Capture the cell that displays the provided text and extract its (x, y) central coordinate. 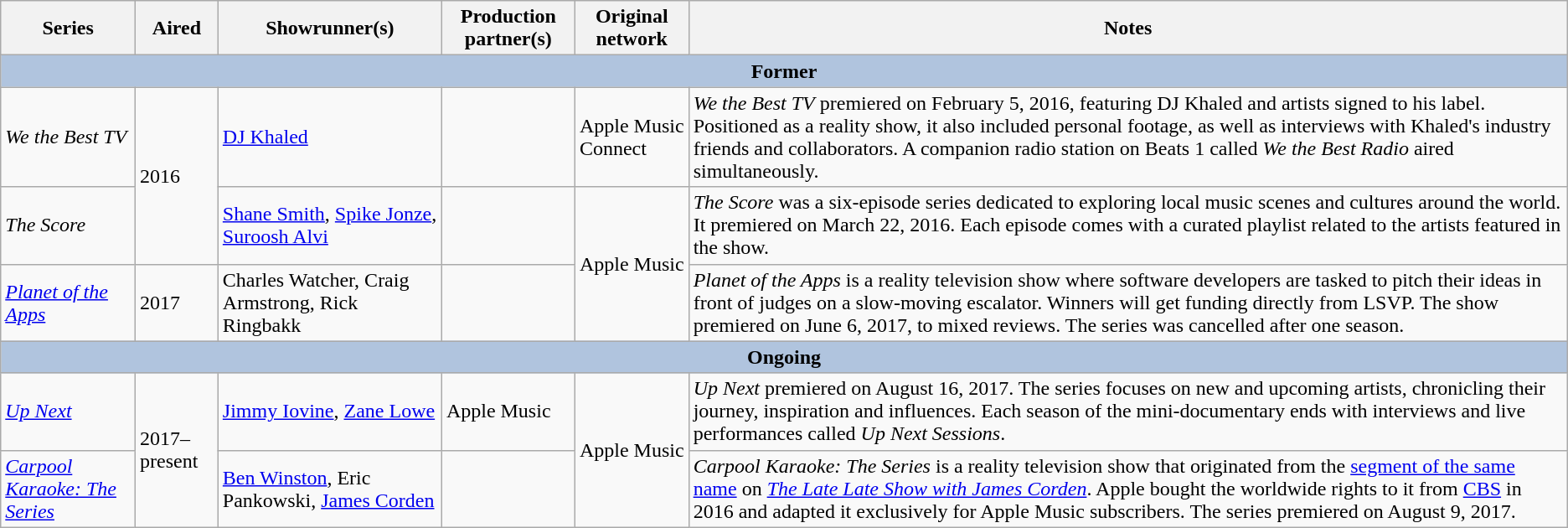
Showrunner(s) (330, 28)
Former (784, 71)
The Score (69, 225)
2016 (178, 176)
2017 (178, 303)
Ben Winston, Eric Pankowski, James Corden (330, 489)
Carpool Karaoke: The Series (69, 489)
Aired (178, 28)
Series (69, 28)
Apple Music Connect (632, 137)
Notes (1127, 28)
We the Best TV (69, 137)
DJ Khaled (330, 137)
Ongoing (784, 357)
Original network (632, 28)
Planet of the Apps (69, 303)
Jimmy Iovine, Zane Lowe (330, 412)
Shane Smith, Spike Jonze, Suroosh Alvi (330, 225)
2017–present (178, 450)
Charles Watcher, Craig Armstrong, Rick Ringbakk (330, 303)
Production partner(s) (508, 28)
Up Next (69, 412)
